Search for the cell housing the specified text and yield its [x, y] center coordinate. 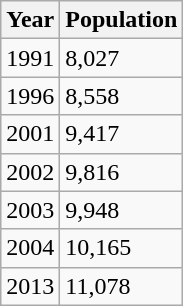
1996 [30, 96]
2004 [30, 248]
Population [122, 20]
8,558 [122, 96]
9,948 [122, 210]
8,027 [122, 58]
2001 [30, 134]
9,816 [122, 172]
11,078 [122, 286]
2002 [30, 172]
2013 [30, 286]
10,165 [122, 248]
2003 [30, 210]
9,417 [122, 134]
Year [30, 20]
1991 [30, 58]
